Pinpoint the cell where the given text exists, returning its [x, y] midpoint coordinate. 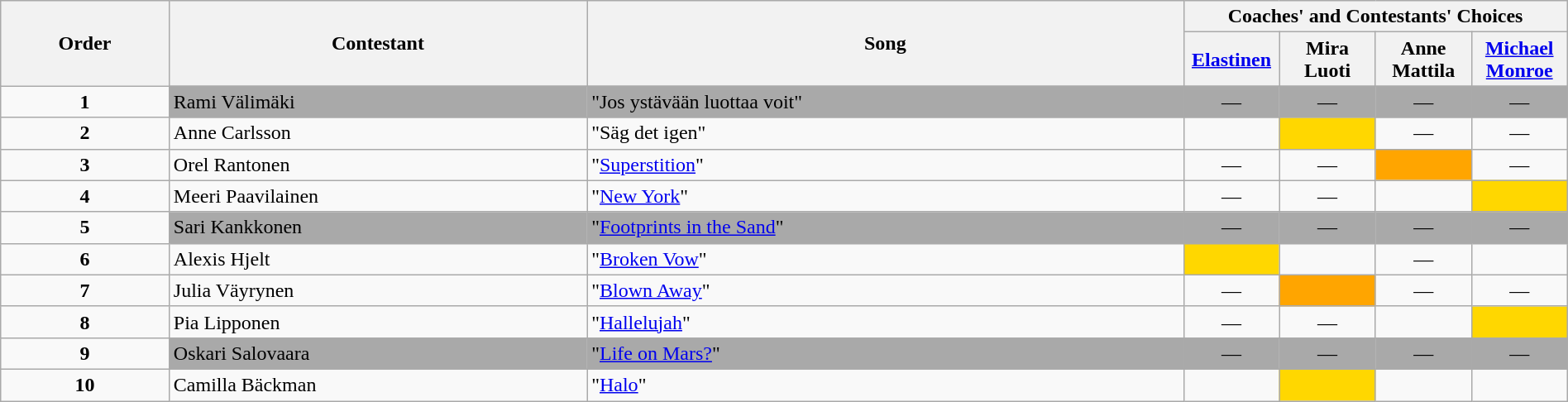
8 [85, 322]
"Broken Vow" [885, 259]
9 [85, 353]
5 [85, 227]
Oskari Salovaara [377, 353]
Elastinen [1231, 60]
Orel Rantonen [377, 165]
Michael Monroe [1519, 60]
7 [85, 290]
"Blown Away" [885, 290]
Sari Kankkonen [377, 227]
Rami Välimäki [377, 102]
Coaches' and Contestants' Choices [1375, 17]
Pia Lipponen [377, 322]
Camilla Bäckman [377, 385]
Meeri Paavilainen [377, 196]
Mira Luoti [1327, 60]
2 [85, 133]
"Jos ystävään luottaa voit" [885, 102]
Order [85, 43]
3 [85, 165]
10 [85, 385]
Song [885, 43]
"Halo" [885, 385]
Anne Mattila [1423, 60]
6 [85, 259]
Alexis Hjelt [377, 259]
"New York" [885, 196]
"Life on Mars?" [885, 353]
4 [85, 196]
"Superstition" [885, 165]
Anne Carlsson [377, 133]
"Säg det igen" [885, 133]
Julia Väyrynen [377, 290]
"Footprints in the Sand" [885, 227]
"Hallelujah" [885, 322]
1 [85, 102]
Contestant [377, 43]
